Find where the given text appears and provide that cell's center as (x, y) coordinate. 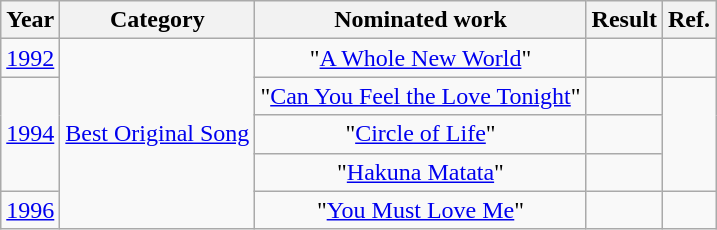
1994 (30, 134)
1996 (30, 210)
"Can You Feel the Love Tonight" (420, 96)
Year (30, 20)
"A Whole New World" (420, 58)
"Circle of Life" (420, 134)
Result (624, 20)
Ref. (688, 20)
"Hakuna Matata" (420, 172)
Best Original Song (158, 134)
Nominated work (420, 20)
Category (158, 20)
1992 (30, 58)
"You Must Love Me" (420, 210)
